Return the (X, Y) coordinate for the center point of the cell that contains the specified text.  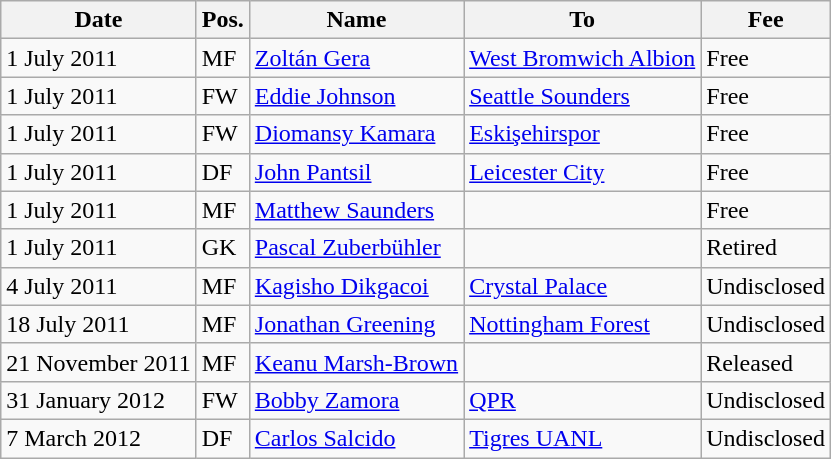
Diomansy Kamara (356, 134)
7 March 2012 (98, 438)
GK (222, 248)
Keanu Marsh-Brown (356, 362)
Jonathan Greening (356, 324)
Carlos Salcido (356, 438)
Zoltán Gera (356, 58)
Retired (766, 248)
4 July 2011 (98, 286)
Pascal Zuberbühler (356, 248)
To (582, 20)
Leicester City (582, 172)
18 July 2011 (98, 324)
Fee (766, 20)
Crystal Palace (582, 286)
Nottingham Forest (582, 324)
Eddie Johnson (356, 96)
Bobby Zamora (356, 400)
Kagisho Dikgacoi (356, 286)
Released (766, 362)
QPR (582, 400)
Matthew Saunders (356, 210)
Pos. (222, 20)
Eskişehirspor (582, 134)
31 January 2012 (98, 400)
Tigres UANL (582, 438)
West Bromwich Albion (582, 58)
Name (356, 20)
John Pantsil (356, 172)
21 November 2011 (98, 362)
Seattle Sounders (582, 96)
Date (98, 20)
